Output the [X, Y] coordinate of the center of the cell containing the given text.  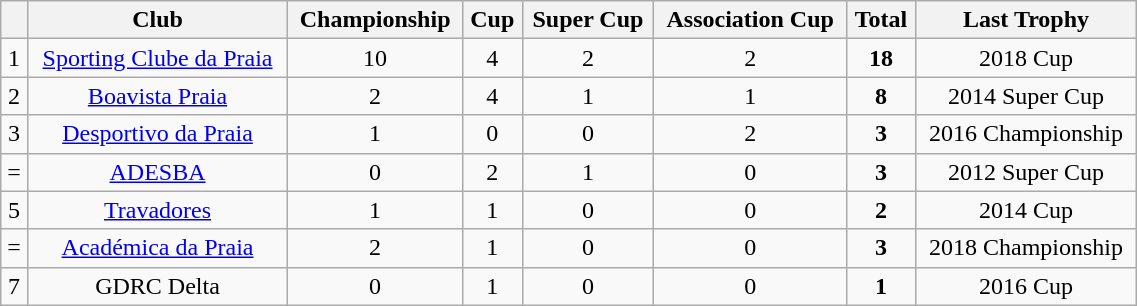
Sporting Clube da Praia [157, 58]
7 [14, 286]
10 [376, 58]
Last Trophy [1026, 20]
2014 Cup [1026, 210]
Association Cup [750, 20]
5 [14, 210]
2014 Super Cup [1026, 96]
Desportivo da Praia [157, 134]
Championship [376, 20]
ADESBA [157, 172]
Super Cup [588, 20]
GDRC Delta [157, 286]
Total [882, 20]
Club [157, 20]
2016 Cup [1026, 286]
8 [882, 96]
2018 Cup [1026, 58]
Travadores [157, 210]
2016 Championship [1026, 134]
2018 Championship [1026, 248]
2012 Super Cup [1026, 172]
Boavista Praia [157, 96]
18 [882, 58]
Cup [493, 20]
Académica da Praia [157, 248]
